Scan for the cell matching the given text and deliver its (x, y) coordinate at center. 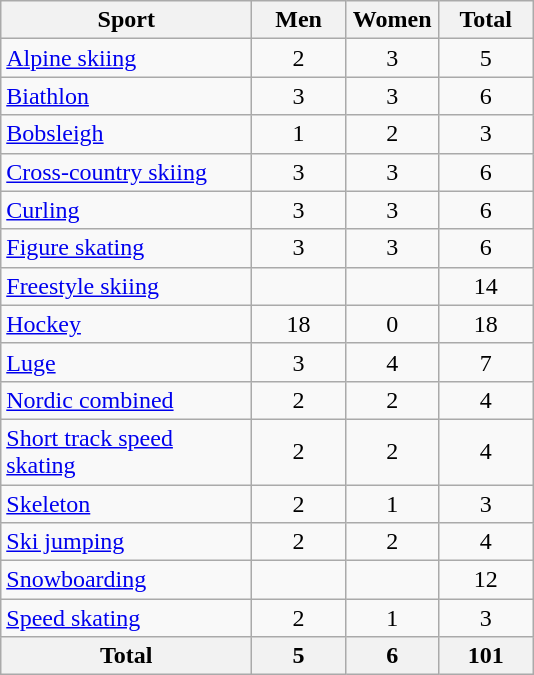
Snowboarding (126, 580)
Short track speed skating (126, 452)
Skeleton (126, 503)
Freestyle skiing (126, 286)
Figure skating (126, 248)
Curling (126, 210)
Women (392, 20)
Hockey (126, 324)
7 (486, 362)
14 (486, 286)
Men (299, 20)
Nordic combined (126, 400)
Sport (126, 20)
12 (486, 580)
0 (392, 324)
Alpine skiing (126, 58)
Speed skating (126, 618)
Cross-country skiing (126, 172)
Biathlon (126, 96)
101 (486, 656)
Luge (126, 362)
Bobsleigh (126, 134)
Ski jumping (126, 542)
